Search for the cell housing the specified text and yield its [X, Y] center coordinate. 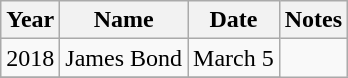
James Bond [124, 58]
2018 [30, 58]
Year [30, 20]
March 5 [234, 58]
Name [124, 20]
Date [234, 20]
Notes [313, 20]
